Return the (X, Y) coordinate for the center point of the cell that contains the specified text.  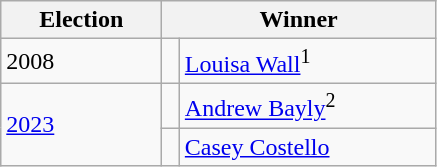
2008 (82, 62)
Louisa Wall1 (307, 62)
Election (82, 20)
Andrew Bayly2 (307, 106)
Casey Costello (307, 147)
2023 (82, 124)
Winner (299, 20)
